For the text-containing cell, return its midpoint in [X, Y] coordinate format. 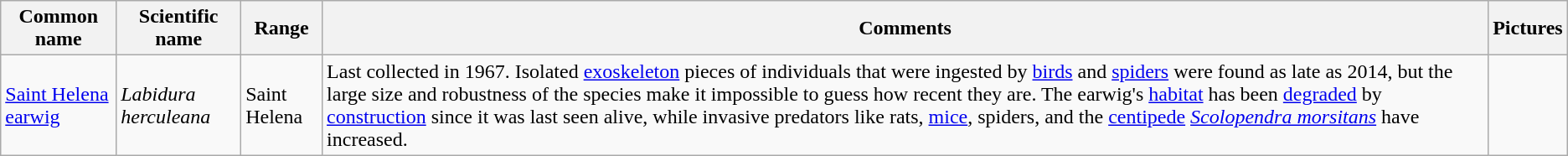
Scientific name [179, 29]
Labidura herculeana [179, 106]
Comments [905, 29]
Saint Helena earwig [59, 106]
Pictures [1528, 29]
Common name [59, 29]
Saint Helena [281, 106]
Range [281, 29]
